Locate the cell with the specified text and output its [x, y] center coordinate. 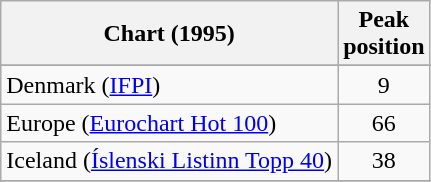
Denmark (IFPI) [170, 85]
38 [384, 161]
9 [384, 85]
Peakposition [384, 34]
66 [384, 123]
Iceland (Íslenski Listinn Topp 40) [170, 161]
Chart (1995) [170, 34]
Europe (Eurochart Hot 100) [170, 123]
